Detect which cell encompasses the target text, then output its [X, Y] center coordinate. 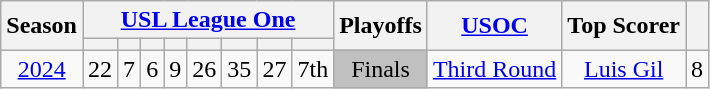
26 [204, 69]
Season [42, 26]
Finals [381, 69]
2024 [42, 69]
Playoffs [381, 26]
6 [152, 69]
9 [176, 69]
22 [100, 69]
Third Round [494, 69]
7 [130, 69]
Top Scorer [624, 26]
35 [240, 69]
8 [698, 69]
7th [313, 69]
Luis Gil [624, 69]
USOC [494, 26]
USL League One [208, 20]
27 [274, 69]
